Determine the [X, Y] coordinate at the center of the cell enclosing the given text.  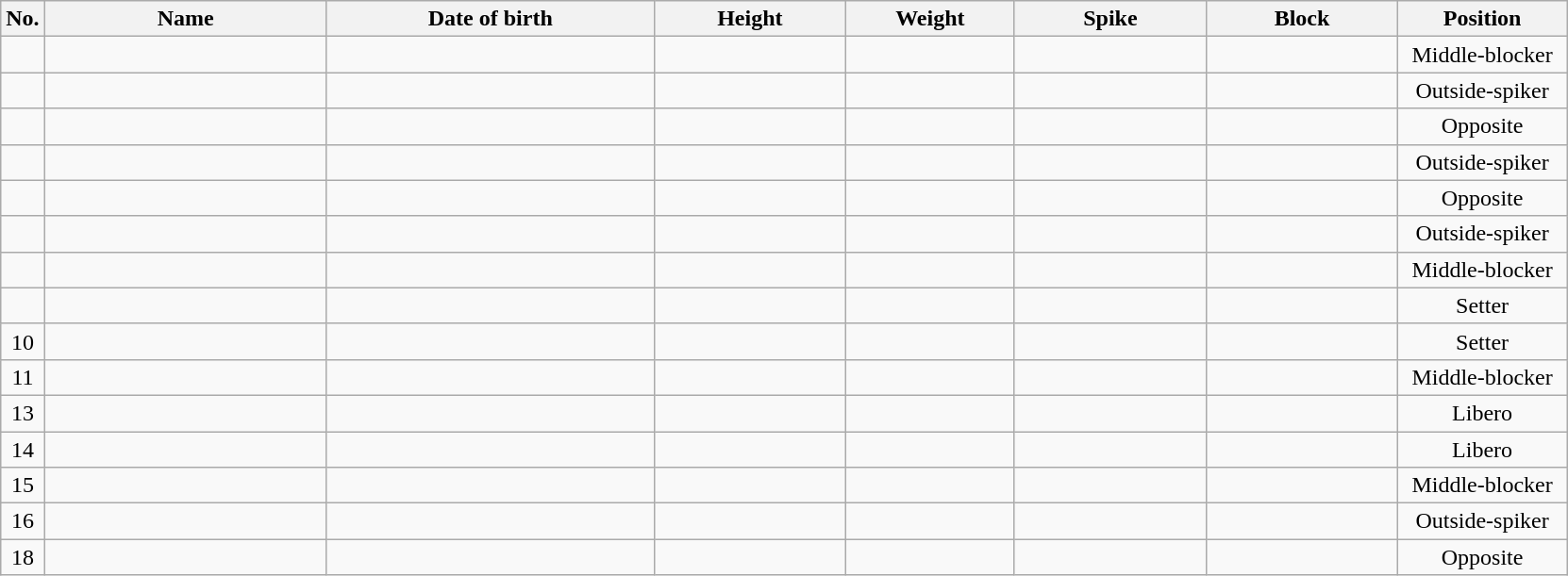
Name [185, 19]
16 [23, 521]
10 [23, 341]
Date of birth [491, 19]
Height [749, 19]
Weight [930, 19]
18 [23, 557]
Spike [1109, 19]
11 [23, 377]
Position [1483, 19]
15 [23, 485]
14 [23, 450]
Block [1302, 19]
No. [23, 19]
13 [23, 413]
